Output the (X, Y) coordinate of the center of the cell containing the given text.  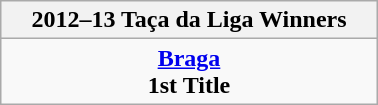
Braga1st Title (189, 72)
2012–13 Taça da Liga Winners (189, 20)
